Capture the cell that displays the provided text and extract its [X, Y] central coordinate. 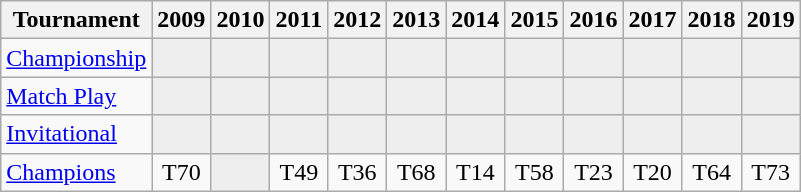
2019 [770, 20]
T23 [594, 172]
T20 [652, 172]
Championship [76, 58]
Champions [76, 172]
2011 [299, 20]
T36 [358, 172]
T64 [712, 172]
T14 [476, 172]
2012 [358, 20]
2015 [534, 20]
2017 [652, 20]
2016 [594, 20]
2010 [240, 20]
Invitational [76, 134]
T58 [534, 172]
T70 [182, 172]
2018 [712, 20]
T49 [299, 172]
Match Play [76, 96]
2014 [476, 20]
2009 [182, 20]
Tournament [76, 20]
T68 [416, 172]
T73 [770, 172]
2013 [416, 20]
